From the cell containing the given text, extract its center point as (X, Y) coordinate. 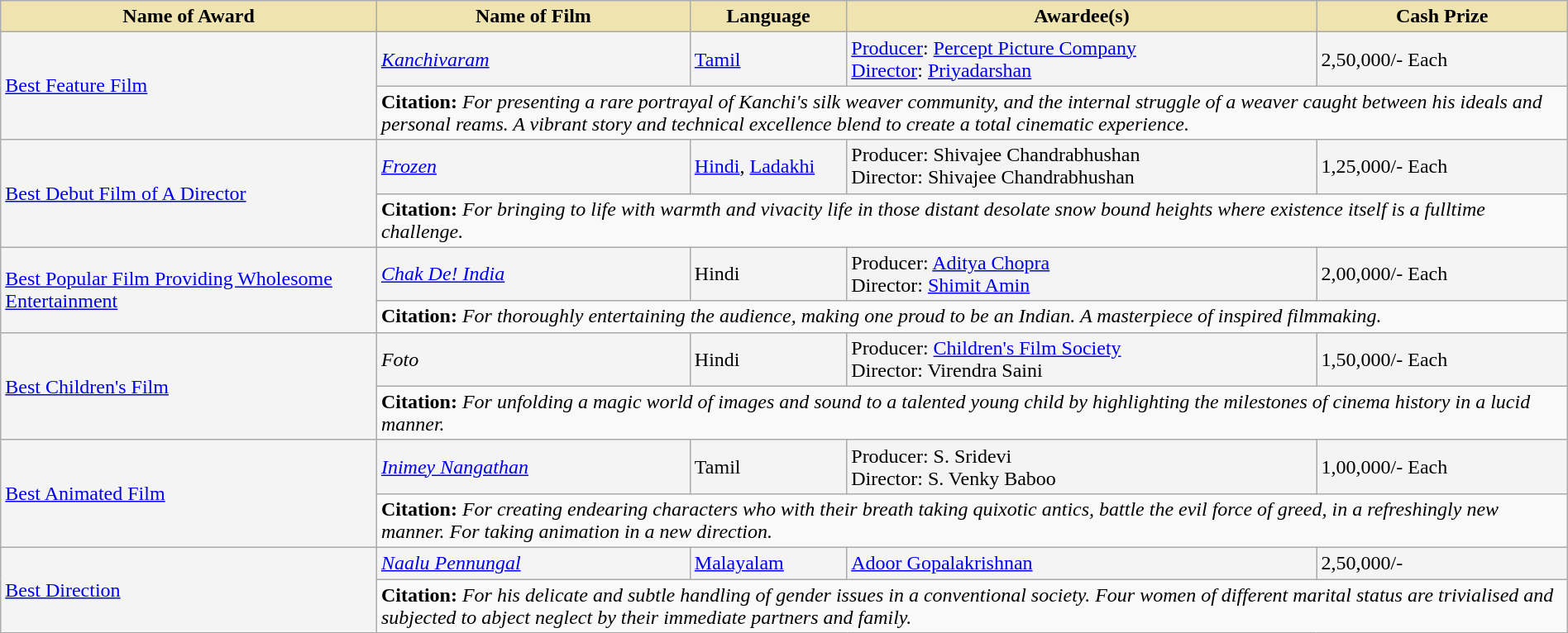
1,00,000/- Each (1442, 466)
Producer: Shivajee ChandrabhushanDirector: Shivajee Chandrabhushan (1082, 167)
Best Animated Film (189, 493)
Producer: S. SrideviDirector: S. Venky Baboo (1082, 466)
Malayalam (767, 563)
2,50,000/- Each (1442, 59)
Best Debut Film of A Director (189, 193)
Adoor Gopalakrishnan (1082, 563)
Awardee(s) (1082, 17)
Kanchivaram (533, 59)
Inimey Nangathan (533, 466)
Producer: Children's Film SocietyDirector: Virendra Saini (1082, 359)
Best Direction (189, 590)
Language (767, 17)
Best Feature Film (189, 86)
2,00,000/- Each (1442, 274)
Cash Prize (1442, 17)
Citation: For thoroughly entertaining the audience, making one proud to be an Indian. A masterpiece of inspired filmmaking. (972, 316)
Frozen (533, 167)
Chak De! India (533, 274)
Producer: Percept Picture CompanyDirector: Priyadarshan (1082, 59)
Hindi, Ladakhi (767, 167)
Name of Film (533, 17)
Foto (533, 359)
1,50,000/- Each (1442, 359)
1,25,000/- Each (1442, 167)
Producer: Aditya ChopraDirector: Shimit Amin (1082, 274)
Best Popular Film Providing Wholesome Entertainment (189, 289)
2,50,000/- (1442, 563)
Name of Award (189, 17)
Naalu Pennungal (533, 563)
Best Children's Film (189, 386)
